From the cell containing the given text, extract its center point as [X, Y] coordinate. 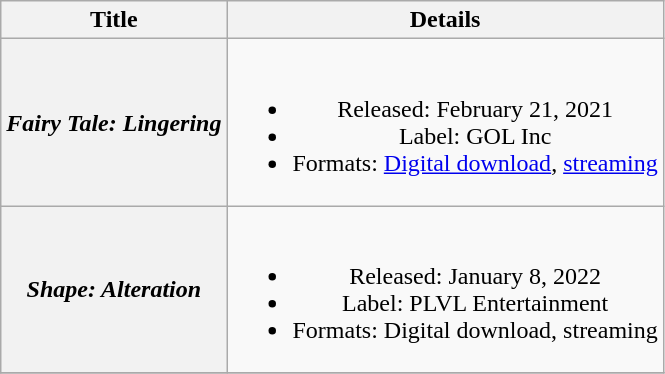
Shape: Alteration [114, 290]
Released: January 8, 2022Label: PLVL EntertainmentFormats: Digital download, streaming [445, 290]
Released: February 21, 2021Label: GOL IncFormats: Digital download, streaming [445, 122]
Details [445, 20]
Title [114, 20]
Fairy Tale: Lingering [114, 122]
